For the text-containing cell, return its midpoint in [x, y] coordinate format. 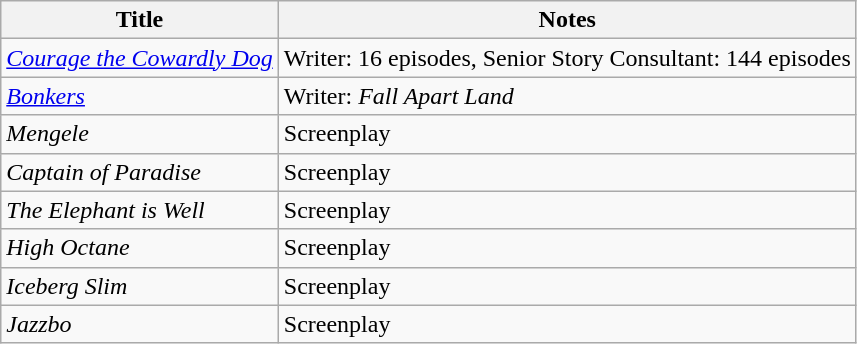
Writer: 16 episodes, Senior Story Consultant: 144 episodes [567, 58]
Writer: Fall Apart Land [567, 96]
Mengele [140, 134]
The Elephant is Well [140, 210]
Captain of Paradise [140, 172]
Courage the Cowardly Dog [140, 58]
Bonkers [140, 96]
High Octane [140, 248]
Jazzbo [140, 324]
Title [140, 20]
Notes [567, 20]
Iceberg Slim [140, 286]
